Identify which cell holds the provided text, then report its (X, Y) central coordinate. 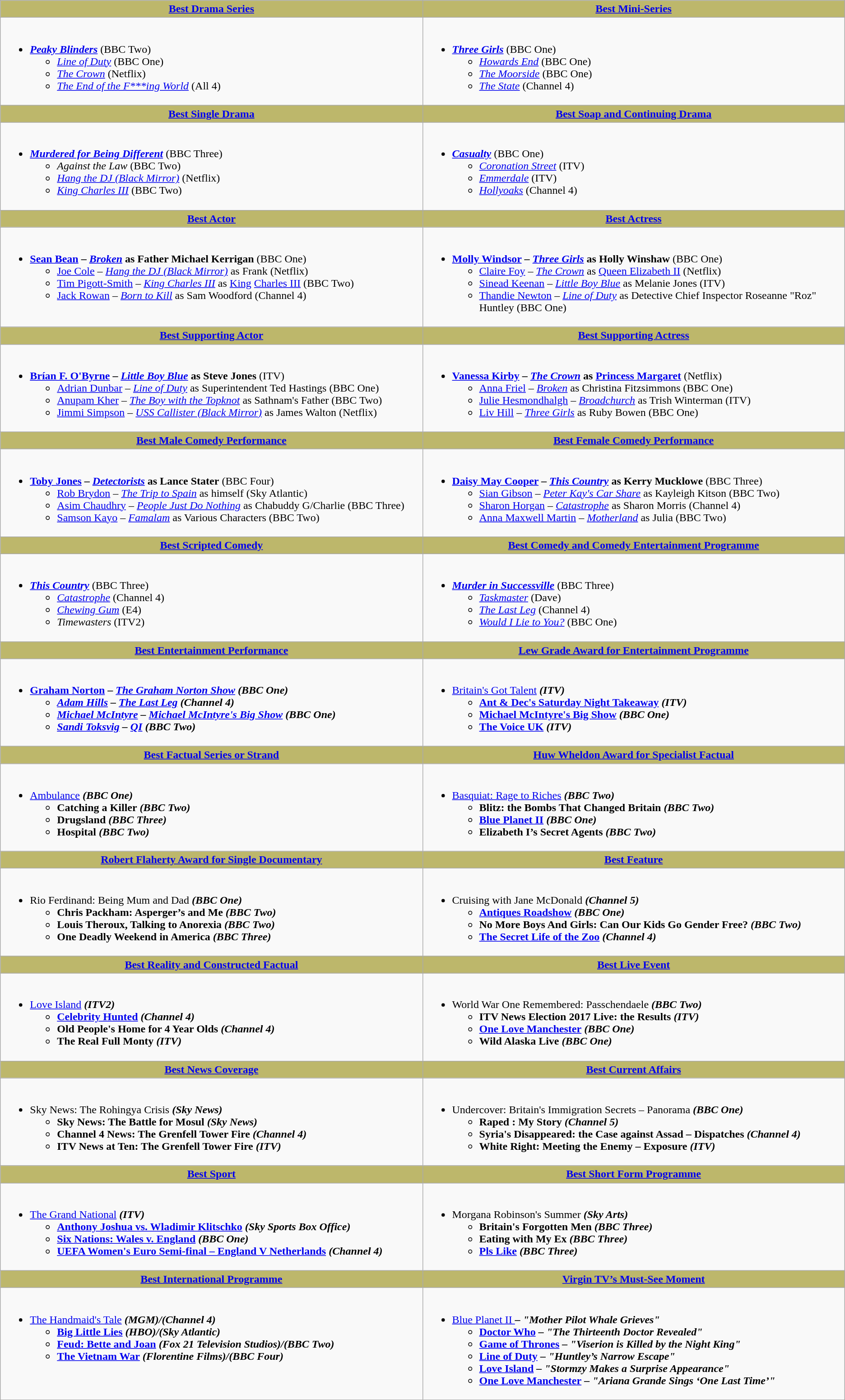
Basquiat: Rage to Riches (BBC Two)Blitz: the Bombs That Changed Britain (BBC Two)Blue Planet II (BBC One)Elizabeth I’s Secret Agents (BBC Two) (634, 807)
Best Mini-Series (634, 9)
Best Entertainment Performance (211, 650)
Best Soap and Continuing Drama (634, 114)
Lew Grade Award for Entertainment Programme (634, 650)
Best Reality and Constructed Factual (211, 965)
Robert Flaherty Award for Single Documentary (211, 860)
Best Single Drama (211, 114)
Best Supporting Actor (211, 336)
Virgin TV’s Must-See Moment (634, 1279)
This Country (BBC Three)Catastrophe (Channel 4)Chewing Gum (E4)Timewasters (ITV2) (211, 597)
Best Drama Series (211, 9)
Huw Wheldon Award for Specialist Factual (634, 755)
Best Factual Series or Strand (211, 755)
Best Actress (634, 219)
Best Comedy and Comedy Entertainment Programme (634, 545)
Best Actor (211, 219)
Morgana Robinson's Summer (Sky Arts)Britain's Forgotten Men (BBC Three)Eating with My Ex (BBC Three)Pls Like (BBC Three) (634, 1227)
Three Girls (BBC One)Howards End (BBC One)The Moorside (BBC One)The State (Channel 4) (634, 61)
Britain's Got Talent (ITV)Ant & Dec's Saturday Night Takeaway (ITV)Michael McIntyre's Big Show (BBC One)The Voice UK (ITV) (634, 703)
Love Island (ITV2)Celebrity Hunted (Channel 4)Old People's Home for 4 Year Olds (Channel 4)The Real Full Monty (ITV) (211, 1017)
Best Female Comedy Performance (634, 440)
Best Current Affairs (634, 1069)
Best International Programme (211, 1279)
Ambulance (BBC One)Catching a Killer (BBC Two)Drugsland (BBC Three)Hospital (BBC Two) (211, 807)
Murder in Successville (BBC Three)Taskmaster (Dave)The Last Leg (Channel 4)Would I Lie to You? (BBC One) (634, 597)
Casualty (BBC One)Coronation Street (ITV)Emmerdale (ITV)Hollyoaks (Channel 4) (634, 166)
Peaky Blinders (BBC Two)Line of Duty (BBC One)The Crown (Netflix)The End of the F***ing World (All 4) (211, 61)
Best Feature (634, 860)
Best News Coverage (211, 1069)
Best Sport (211, 1174)
Best Male Comedy Performance (211, 440)
Best Live Event (634, 965)
Best Scripted Comedy (211, 545)
Best Supporting Actress (634, 336)
Murdered for Being Different (BBC Three)Against the Law (BBC Two)Hang the DJ (Black Mirror) (Netflix)King Charles III (BBC Two) (211, 166)
Best Short Form Programme (634, 1174)
